Determine the (x, y) coordinate at the center of the cell enclosing the given text.  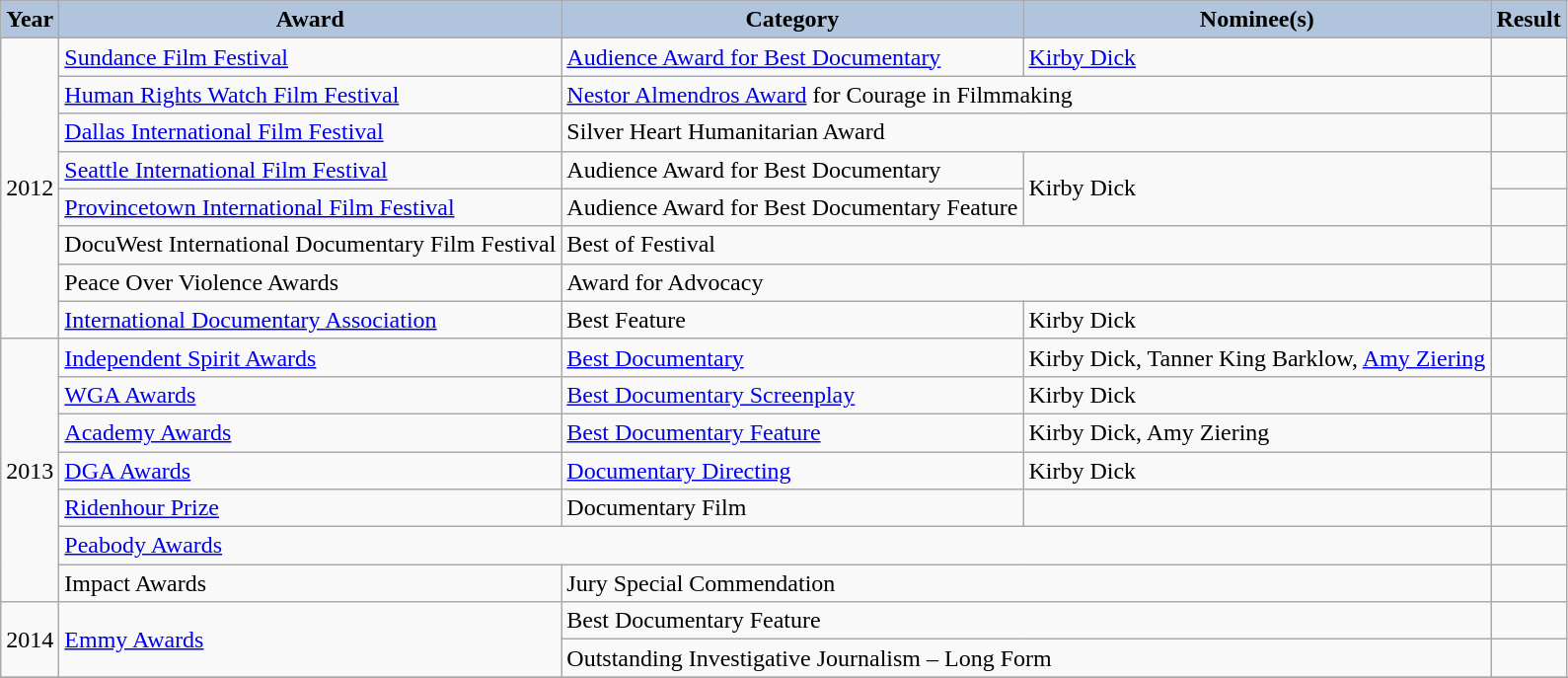
Kirby Dick, Tanner King Barklow, Amy Ziering (1257, 357)
Nominee(s) (1257, 20)
Best of Festival (1026, 245)
2014 (30, 640)
Nestor Almendros Award for Courage in Filmmaking (1026, 95)
Seattle International Film Festival (310, 170)
Outstanding Investigative Journalism – Long Form (1026, 658)
Audience Award for Best Documentary Feature (792, 207)
Jury Special Commendation (1026, 583)
Documentary Film (792, 508)
Independent Spirit Awards (310, 357)
Provincetown International Film Festival (310, 207)
Impact Awards (310, 583)
WGA Awards (310, 395)
Emmy Awards (310, 640)
Peabody Awards (776, 546)
DocuWest International Documentary Film Festival (310, 245)
Year (30, 20)
Silver Heart Humanitarian Award (1026, 132)
2013 (30, 470)
Peace Over Violence Awards (310, 282)
Award (310, 20)
International Documentary Association (310, 320)
Best Documentary Screenplay (792, 395)
Ridenhour Prize (310, 508)
Human Rights Watch Film Festival (310, 95)
DGA Awards (310, 471)
Award for Advocacy (1026, 282)
Documentary Directing (792, 471)
Category (792, 20)
Best Feature (792, 320)
Dallas International Film Festival (310, 132)
Sundance Film Festival (310, 57)
Academy Awards (310, 432)
Best Documentary (792, 357)
2012 (30, 188)
Kirby Dick, Amy Ziering (1257, 432)
Result (1529, 20)
